Identify which cell holds the provided text, then report its [X, Y] central coordinate. 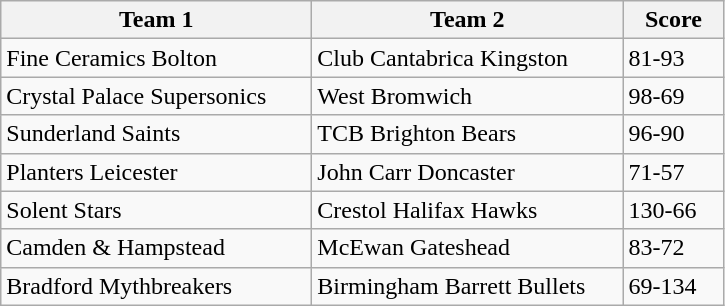
96-90 [674, 134]
Fine Ceramics Bolton [156, 58]
98-69 [674, 96]
Sunderland Saints [156, 134]
81-93 [674, 58]
Crystal Palace Supersonics [156, 96]
Team 2 [468, 20]
TCB Brighton Bears [468, 134]
Crestol Halifax Hawks [468, 210]
Bradford Mythbreakers [156, 286]
Camden & Hampstead [156, 248]
Solent Stars [156, 210]
69-134 [674, 286]
John Carr Doncaster [468, 172]
83-72 [674, 248]
McEwan Gateshead [468, 248]
Team 1 [156, 20]
71-57 [674, 172]
West Bromwich [468, 96]
Score [674, 20]
Birmingham Barrett Bullets [468, 286]
130-66 [674, 210]
Club Cantabrica Kingston [468, 58]
Planters Leicester [156, 172]
